Search for the cell housing the specified text and yield its [X, Y] center coordinate. 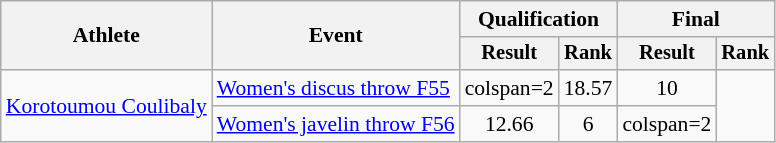
Korotoumou Coulibaly [106, 106]
Women's javelin throw F56 [336, 124]
18.57 [588, 88]
Final [696, 19]
Women's discus throw F55 [336, 88]
Qualification [539, 19]
10 [666, 88]
6 [588, 124]
Athlete [106, 36]
Event [336, 36]
12.66 [510, 124]
